Output the (x, y) coordinate of the center of the cell containing the given text.  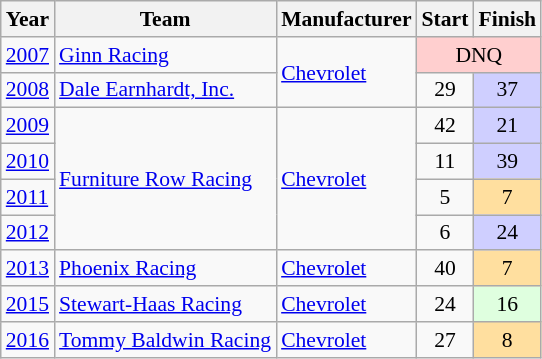
27 (446, 340)
21 (507, 126)
16 (507, 304)
Team (165, 19)
2013 (28, 269)
39 (507, 162)
11 (446, 162)
42 (446, 126)
Ginn Racing (165, 55)
37 (507, 90)
8 (507, 340)
Tommy Baldwin Racing (165, 340)
2011 (28, 197)
2007 (28, 55)
Start (446, 19)
6 (446, 233)
DNQ (480, 55)
5 (446, 197)
Manufacturer (346, 19)
Phoenix Racing (165, 269)
2010 (28, 162)
Furniture Row Racing (165, 179)
Year (28, 19)
29 (446, 90)
Finish (507, 19)
2016 (28, 340)
2008 (28, 90)
2015 (28, 304)
Stewart-Haas Racing (165, 304)
2009 (28, 126)
40 (446, 269)
2012 (28, 233)
Dale Earnhardt, Inc. (165, 90)
